Output the (x, y) coordinate of the center of the cell containing the given text.  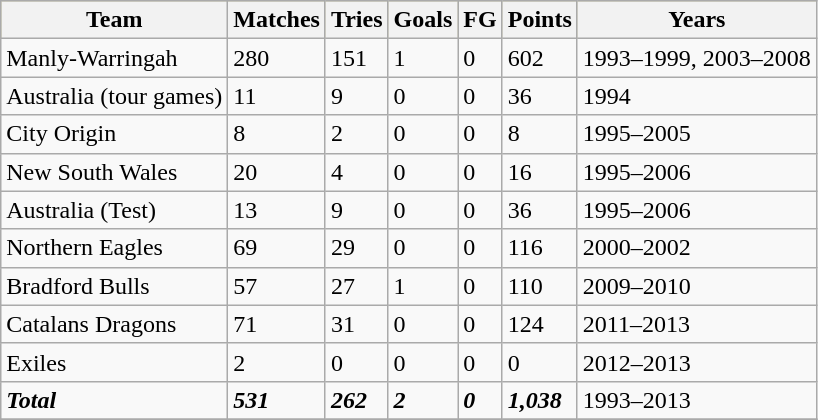
Years (696, 20)
Points (540, 20)
1993–2013 (696, 400)
FG (480, 20)
Catalans Dragons (114, 324)
31 (356, 324)
2011–2013 (696, 324)
2000–2002 (696, 248)
11 (277, 96)
New South Wales (114, 172)
Manly-Warringah (114, 58)
1993–1999, 2003–2008 (696, 58)
1994 (696, 96)
69 (277, 248)
2009–2010 (696, 286)
20 (277, 172)
Northern Eagles (114, 248)
151 (356, 58)
Matches (277, 20)
Bradford Bulls (114, 286)
531 (277, 400)
Tries (356, 20)
Exiles (114, 362)
2012–2013 (696, 362)
City Origin (114, 134)
602 (540, 58)
Total (114, 400)
Australia (Test) (114, 210)
13 (277, 210)
280 (277, 58)
124 (540, 324)
262 (356, 400)
1,038 (540, 400)
57 (277, 286)
116 (540, 248)
27 (356, 286)
29 (356, 248)
Australia (tour games) (114, 96)
110 (540, 286)
Team (114, 20)
1995–2005 (696, 134)
4 (356, 172)
71 (277, 324)
16 (540, 172)
Goals (423, 20)
